For the text-containing cell, return its midpoint in [x, y] coordinate format. 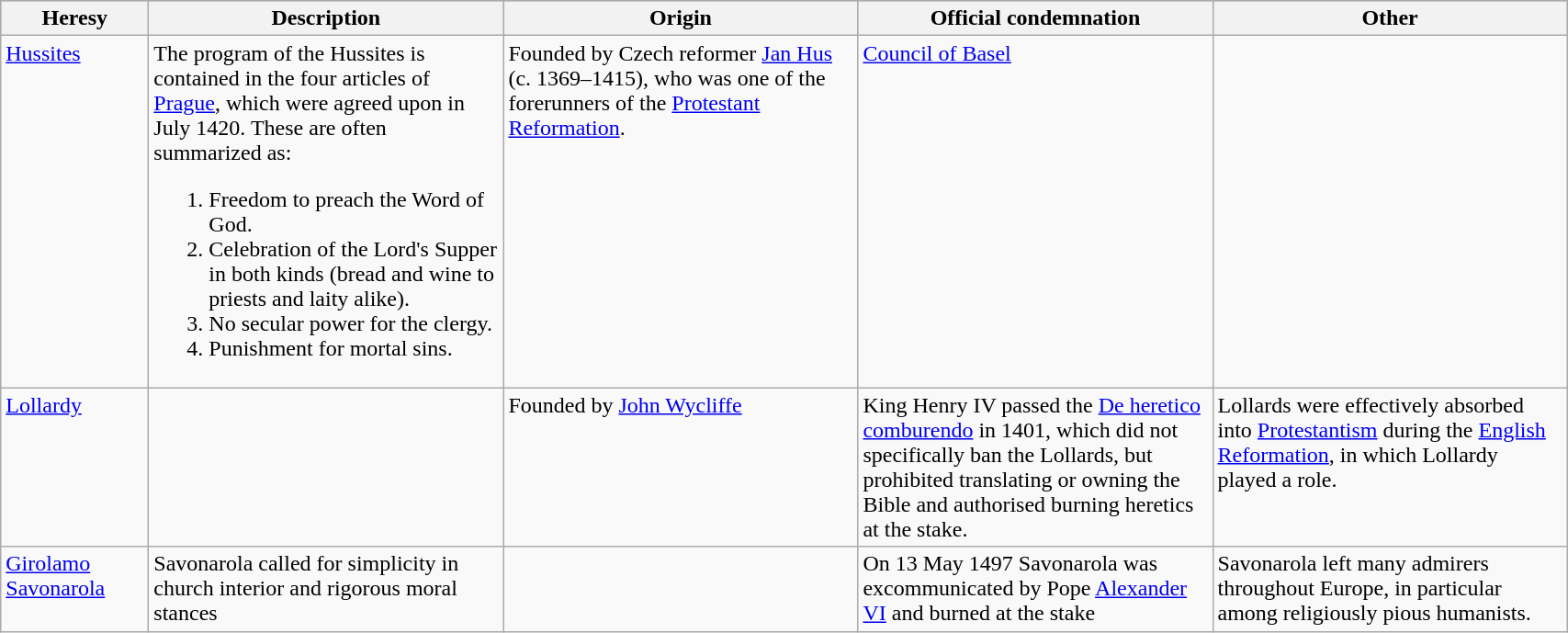
Official condemnation [1035, 18]
Savonarola left many admirers throughout Europe, in particular among religiously pious humanists. [1390, 589]
Girolamo Savonarola [75, 589]
Founded by Czech reformer Jan Hus (c. 1369–1415), who was one of the forerunners of the Protestant Reformation. [681, 211]
Council of Basel [1035, 211]
Other [1390, 18]
Lollards were effectively absorbed into Protestantism during the English Reformation, in which Lollardy played a role. [1390, 467]
Savonarola called for simplicity in church interior and rigorous moral stances [326, 589]
Lollardy [75, 467]
Origin [681, 18]
Founded by John Wycliffe [681, 467]
Description [326, 18]
Heresy [75, 18]
On 13 May 1497 Savonarola was excommunicated by Pope Alexander VI and burned at the stake [1035, 589]
Hussites [75, 211]
